Return [X, Y] of the center of cell containing provided text 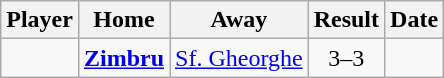
Sf. Gheorghe [240, 58]
Date [414, 20]
Result [346, 20]
Zimbru [124, 58]
3–3 [346, 58]
Away [240, 20]
Player [40, 20]
Home [124, 20]
